Return the [X, Y] coordinate for the center point of the cell that contains the specified text.  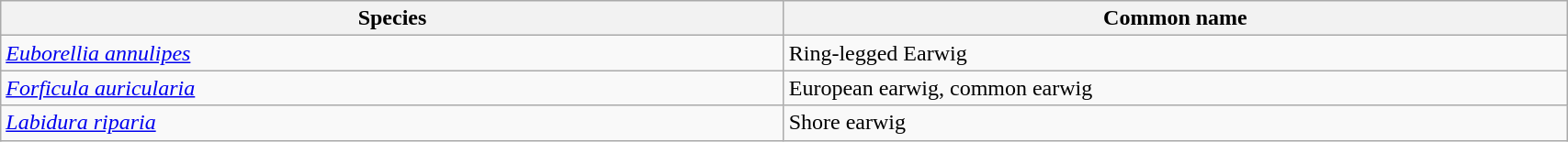
Shore earwig [1175, 123]
Labidura riparia [392, 123]
Common name [1175, 18]
European earwig, common earwig [1175, 88]
Ring-legged Earwig [1175, 53]
Species [392, 18]
Euborellia annulipes [392, 53]
Forficula auricularia [392, 88]
